Return the [x, y] coordinate for the center point of the cell that contains the specified text.  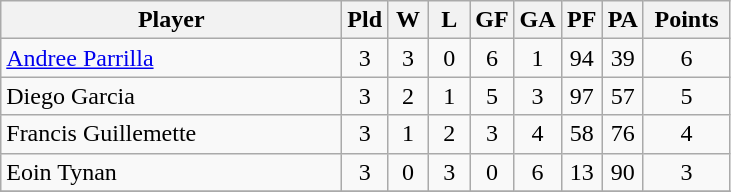
Points [686, 20]
Diego Garcia [172, 96]
PF [582, 20]
97 [582, 96]
PA [622, 20]
Francis Guillemette [172, 134]
57 [622, 96]
Player [172, 20]
Pld [365, 20]
W [408, 20]
L [450, 20]
94 [582, 58]
58 [582, 134]
39 [622, 58]
Andree Parrilla [172, 58]
Eoin Tynan [172, 172]
90 [622, 172]
13 [582, 172]
76 [622, 134]
GF [492, 20]
GA [538, 20]
